Determine the [X, Y] coordinate at the center of the cell enclosing the given text.  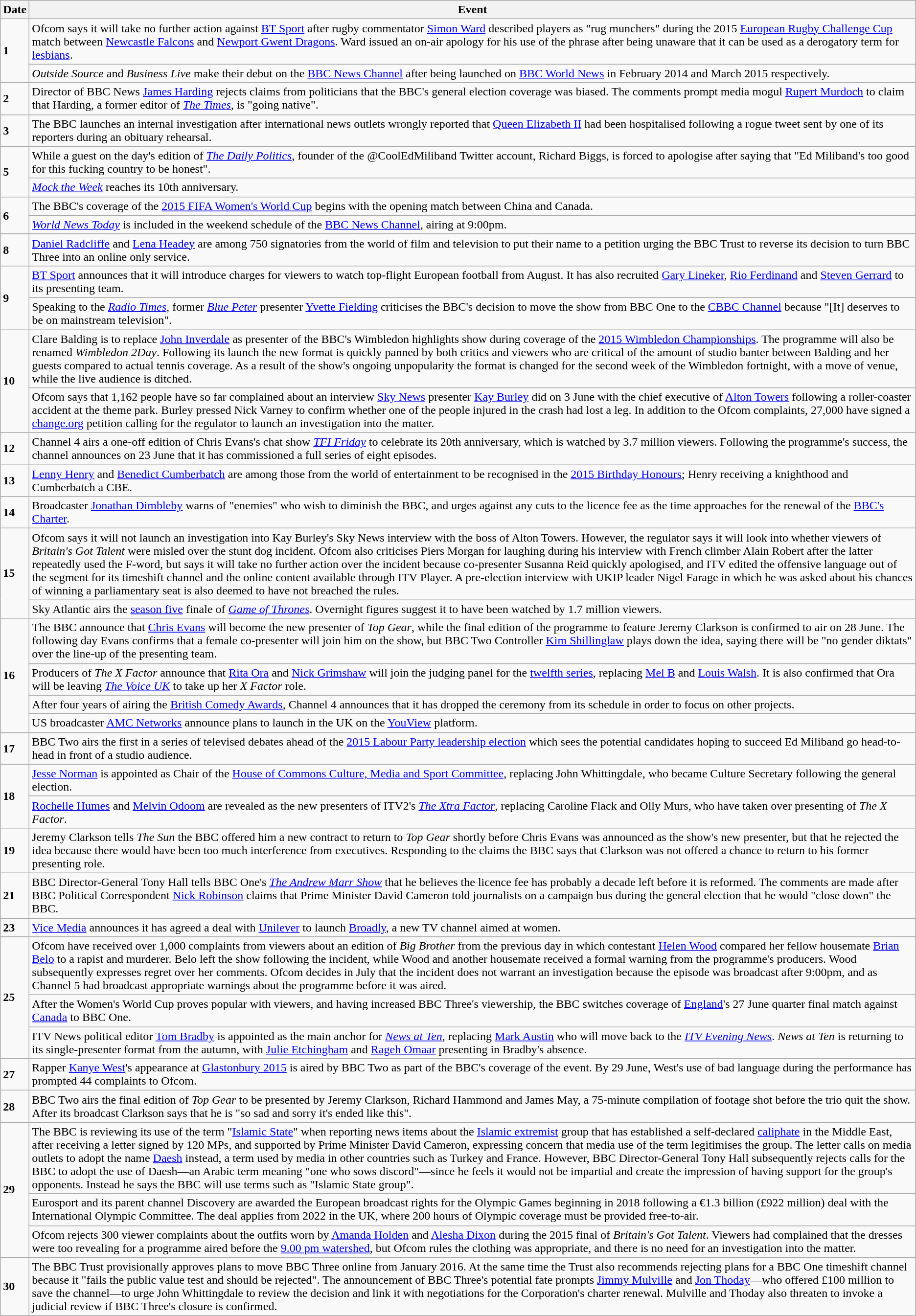
10 [15, 382]
25 [15, 998]
23 [15, 927]
2 [15, 99]
15 [15, 573]
29 [15, 1190]
Mock the Week reaches its 10th anniversary. [473, 187]
Event [473, 10]
13 [15, 480]
The BBC's coverage of the 2015 FIFA Women's World Cup begins with the opening match between China and Canada. [473, 206]
9 [15, 297]
3 [15, 130]
18 [15, 796]
World News Today is included in the weekend schedule of the BBC News Channel, airing at 9:00pm. [473, 225]
8 [15, 250]
5 [15, 171]
30 [15, 1287]
17 [15, 749]
Vice Media announces it has agreed a deal with Unilever to launch Broadly, a new TV channel aimed at women. [473, 927]
21 [15, 895]
Sky Atlantic airs the season five finale of Game of Thrones. Overnight figures suggest it to have been watched by 1.7 million viewers. [473, 609]
28 [15, 1107]
14 [15, 513]
Date [15, 10]
27 [15, 1074]
12 [15, 449]
19 [15, 850]
1 [15, 51]
16 [15, 675]
6 [15, 215]
US broadcaster AMC Networks announce plans to launch in the UK on the YouView platform. [473, 723]
